Capture the cell that displays the provided text and extract its (X, Y) central coordinate. 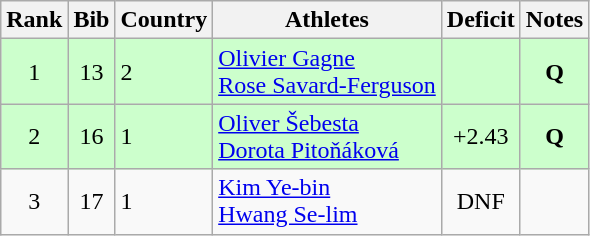
17 (92, 202)
+2.43 (480, 136)
Deficit (480, 20)
Athletes (328, 20)
Rank (34, 20)
16 (92, 136)
Bib (92, 20)
13 (92, 72)
DNF (480, 202)
3 (34, 202)
Olivier GagneRose Savard-Ferguson (328, 72)
Country (164, 20)
Oliver ŠebestaDorota Pitoňáková (328, 136)
Notes (554, 20)
Kim Ye-binHwang Se-lim (328, 202)
